Identify which cell holds the provided text, then report its [X, Y] central coordinate. 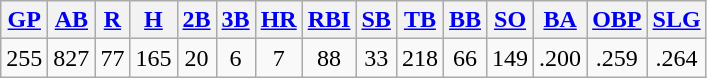
66 [464, 58]
AB [72, 20]
88 [329, 58]
BA [560, 20]
GP [24, 20]
2B [196, 20]
H [154, 20]
7 [278, 58]
.200 [560, 58]
TB [420, 20]
OBP [617, 20]
RBI [329, 20]
20 [196, 58]
SB [376, 20]
HR [278, 20]
.264 [676, 58]
6 [236, 58]
77 [112, 58]
R [112, 20]
165 [154, 58]
827 [72, 58]
255 [24, 58]
33 [376, 58]
.259 [617, 58]
SO [510, 20]
149 [510, 58]
SLG [676, 20]
218 [420, 58]
BB [464, 20]
3B [236, 20]
